Extract the (x, y) coordinate from the center of the cell holding the provided text.  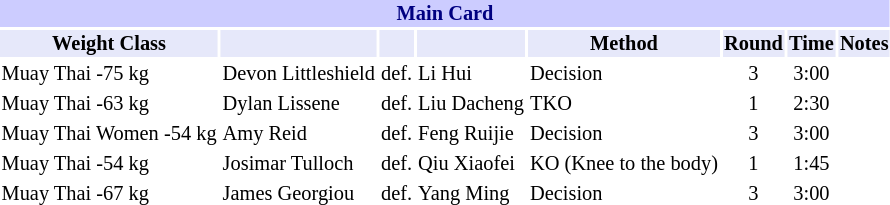
TKO (624, 104)
Muay Thai -54 kg (109, 164)
Dylan Lissene (298, 104)
Liu Dacheng (472, 104)
Weight Class (109, 44)
Qiu Xiaofei (472, 164)
Devon Littleshield (298, 74)
Muay Thai -63 kg (109, 104)
Josimar Tulloch (298, 164)
1:45 (811, 164)
Muay Thai Women -54 kg (109, 134)
Round (753, 44)
KO (Knee to the body) (624, 164)
Main Card (445, 14)
Muay Thai -75 kg (109, 74)
Amy Reid (298, 134)
Method (624, 44)
Time (811, 44)
2:30 (811, 104)
Notes (864, 44)
Feng Ruijie (472, 134)
Li Hui (472, 74)
